Provide the (x, y) coordinate of the cell's center where the given text is located.  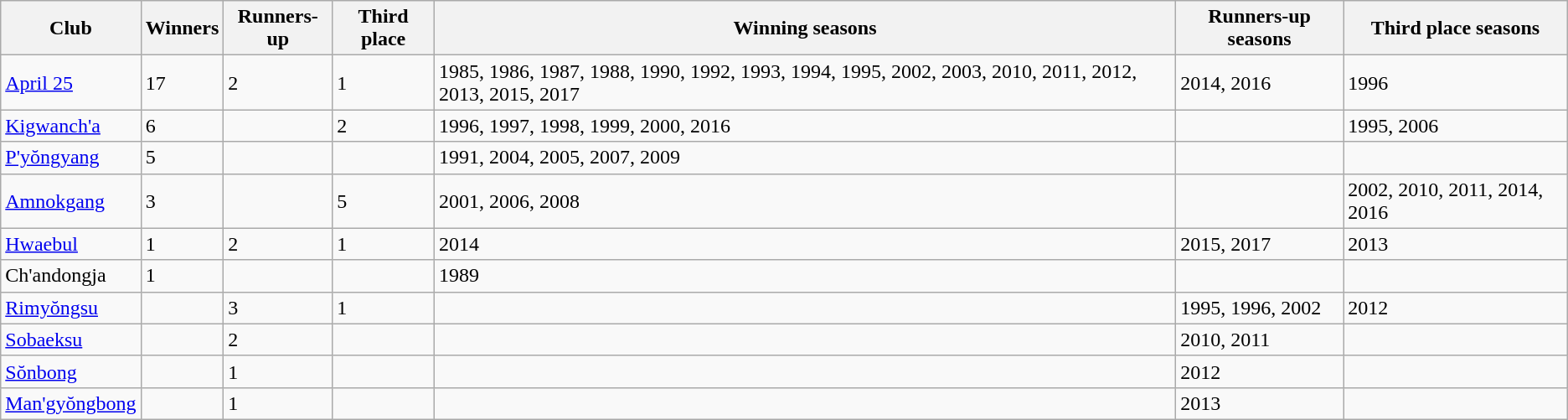
Kigwanch'a (70, 126)
6 (183, 126)
Club (70, 29)
Third place (384, 29)
1996 (1456, 82)
1985, 1986, 1987, 1988, 1990, 1992, 1993, 1994, 1995, 2002, 2003, 2010, 2011, 2012, 2013, 2015, 2017 (804, 82)
2002, 2010, 2011, 2014, 2016 (1456, 201)
2014, 2016 (1260, 82)
Sŏnbong (70, 371)
April 25 (70, 82)
Sobaeksu (70, 340)
Amnokgang (70, 201)
Winners (183, 29)
Third place seasons (1456, 29)
2001, 2006, 2008 (804, 201)
2010, 2011 (1260, 340)
P'yŏngyang (70, 158)
1995, 1996, 2002 (1260, 308)
2014 (804, 244)
1996, 1997, 1998, 1999, 2000, 2016 (804, 126)
Rimyŏngsu (70, 308)
2015, 2017 (1260, 244)
Ch'andongja (70, 276)
Runners-up seasons (1260, 29)
1991, 2004, 2005, 2007, 2009 (804, 158)
17 (183, 82)
Hwaebul (70, 244)
Winning seasons (804, 29)
1995, 2006 (1456, 126)
1989 (804, 276)
Man'gyŏngbong (70, 403)
Runners-up (278, 29)
